Output the [X, Y] coordinate of the center of the cell containing the given text.  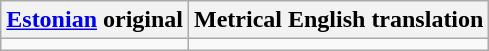
Metrical English translation [339, 20]
Estonian original [95, 20]
